Search for the cell housing the specified text and yield its [X, Y] center coordinate. 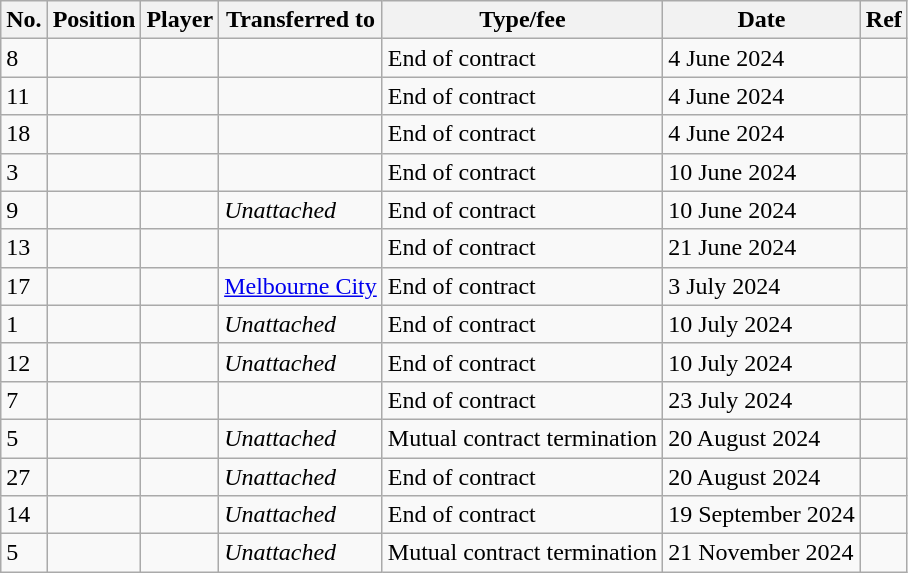
19 September 2024 [762, 515]
Position [94, 20]
Melbourne City [301, 286]
11 [24, 96]
No. [24, 20]
18 [24, 134]
21 June 2024 [762, 248]
13 [24, 248]
27 [24, 477]
Type/fee [522, 20]
Ref [884, 20]
3 July 2024 [762, 286]
14 [24, 515]
9 [24, 210]
1 [24, 324]
Transferred to [301, 20]
21 November 2024 [762, 553]
3 [24, 172]
7 [24, 400]
12 [24, 362]
23 July 2024 [762, 400]
Player [180, 20]
8 [24, 58]
Date [762, 20]
17 [24, 286]
